Determine the (X, Y) coordinate at the center of the cell enclosing the given text.  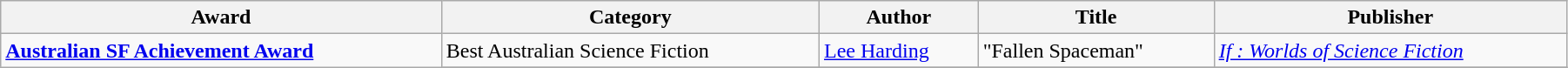
Australian SF Achievement Award (221, 51)
Title (1096, 17)
"Fallen Spaceman" (1096, 51)
If : Worlds of Science Fiction (1390, 51)
Award (221, 17)
Lee Harding (900, 51)
Category (630, 17)
Publisher (1390, 17)
Author (900, 17)
Best Australian Science Fiction (630, 51)
